From the cell containing the given text, extract its center point as (x, y) coordinate. 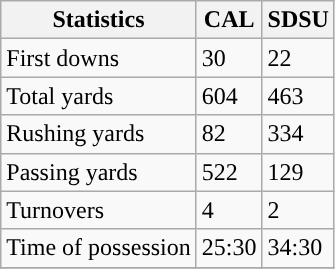
334 (298, 134)
2 (298, 210)
34:30 (298, 248)
Rushing yards (99, 134)
4 (229, 210)
Time of possession (99, 248)
Statistics (99, 20)
Total yards (99, 96)
129 (298, 172)
522 (229, 172)
25:30 (229, 248)
604 (229, 96)
463 (298, 96)
First downs (99, 58)
SDSU (298, 20)
82 (229, 134)
Passing yards (99, 172)
CAL (229, 20)
30 (229, 58)
22 (298, 58)
Turnovers (99, 210)
